From the cell containing the given text, extract its center point as [x, y] coordinate. 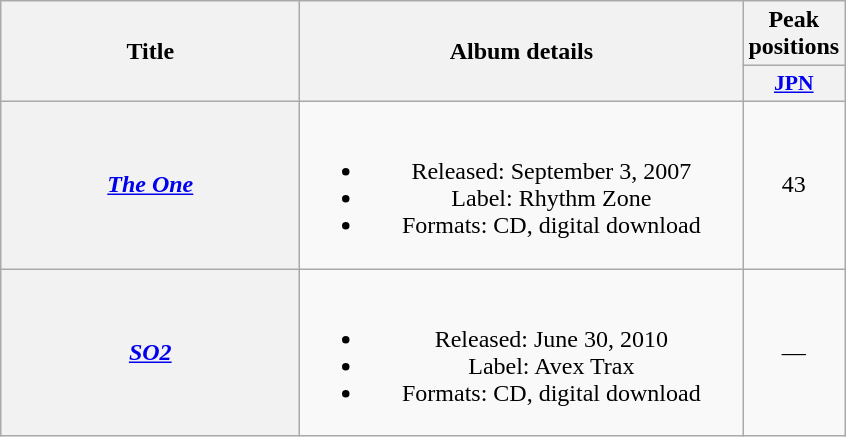
— [794, 352]
The One [150, 184]
Album details [522, 52]
Peak positions [794, 34]
SO2 [150, 352]
Title [150, 52]
Released: June 30, 2010Label: Avex TraxFormats: CD, digital download [522, 352]
Released: September 3, 2007Label: Rhythm ZoneFormats: CD, digital download [522, 184]
43 [794, 184]
JPN [794, 84]
